Detect which cell encompasses the target text, then output its [X, Y] center coordinate. 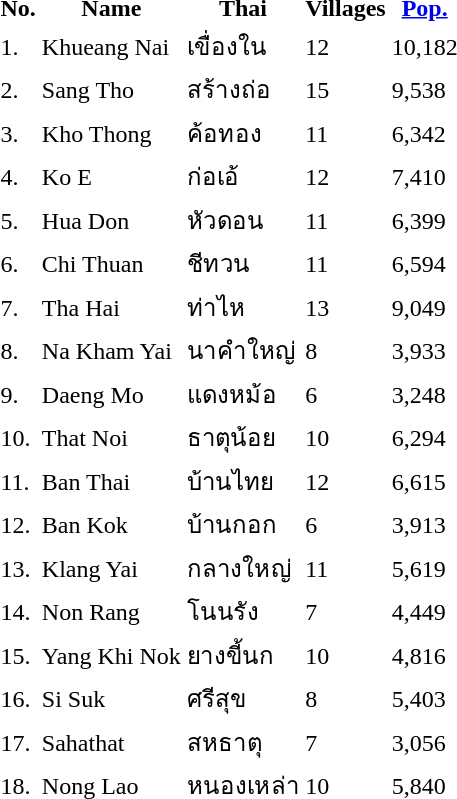
สหธาตุ [243, 742]
บ้านกอก [243, 524]
Yang Khi Nok [111, 655]
Klang Yai [111, 568]
Si Suk [111, 698]
ศรีสุข [243, 698]
โนนรัง [243, 612]
Sang Tho [111, 90]
บ้านไทย [243, 481]
Tha Hai [111, 307]
Chi Thuan [111, 264]
ธาตุน้อย [243, 438]
Ban Kok [111, 524]
ท่าไห [243, 307]
Non Rang [111, 612]
เขื่องใน [243, 46]
ชีทวน [243, 264]
ก่อเอ้ [243, 176]
Ban Thai [111, 481]
Daeng Mo [111, 394]
Sahathat [111, 742]
That Noi [111, 438]
Kho Thong [111, 133]
Na Kham Yai [111, 350]
Hua Don [111, 220]
หัวดอน [243, 220]
13 [346, 307]
กลางใหญ่ [243, 568]
ค้อทอง [243, 133]
Khueang Nai [111, 46]
นาคำใหญ่ [243, 350]
Ko E [111, 176]
แดงหม้อ [243, 394]
สร้างถ่อ [243, 90]
15 [346, 90]
ยางขี้นก [243, 655]
